From the cell containing the given text, extract its center point as [X, Y] coordinate. 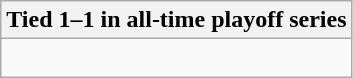
Tied 1–1 in all-time playoff series [176, 20]
